Determine the [X, Y] coordinate at the center of the cell enclosing the given text.  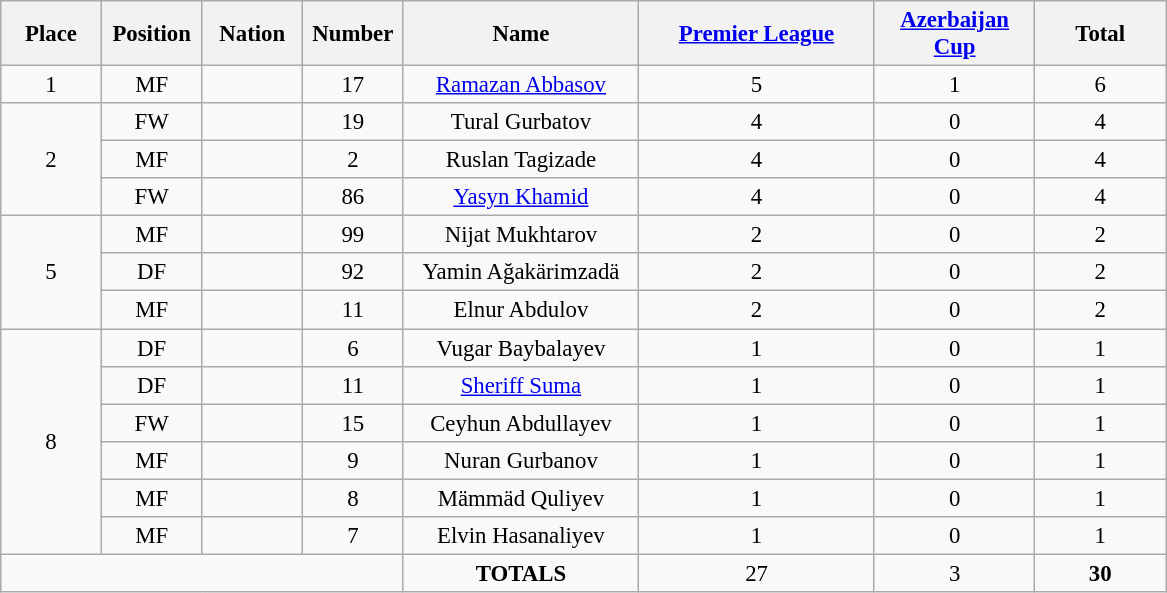
Mämmäd Quliyev [521, 498]
99 [354, 235]
Number [354, 34]
Azerbaijan Cup [954, 34]
Ceyhun Abdullayev [521, 423]
TOTALS [521, 573]
Vugar Baybalayev [521, 348]
Tural Gurbatov [521, 122]
Elvin Hasanaliyev [521, 536]
92 [354, 273]
Nuran Gurbanov [521, 460]
Nation [252, 34]
Nijat Mukhtarov [521, 235]
27 [757, 573]
Premier League [757, 34]
Total [1100, 34]
86 [354, 197]
19 [354, 122]
Place [52, 34]
17 [354, 85]
Yasyn Khamid [521, 197]
Sheriff Suma [521, 385]
9 [354, 460]
Ruslan Tagizade [521, 160]
30 [1100, 573]
Elnur Abdulov [521, 310]
Name [521, 34]
7 [354, 536]
3 [954, 573]
Yamin Ağakärimzadä [521, 273]
Position [152, 34]
15 [354, 423]
Ramazan Abbasov [521, 85]
